Find where the given text appears and provide that cell's center as [X, Y] coordinate. 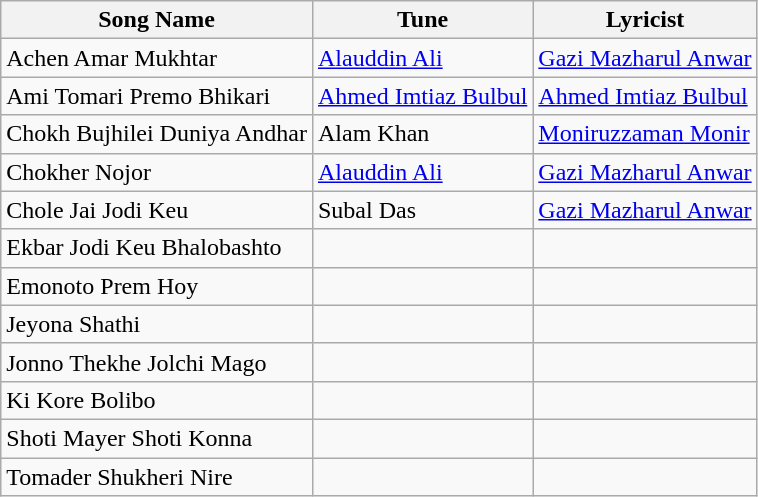
Jeyona Shathi [157, 324]
Emonoto Prem Hoy [157, 286]
Tomader Shukheri Nire [157, 477]
Song Name [157, 20]
Shoti Mayer Shoti Konna [157, 438]
Achen Amar Mukhtar [157, 58]
Jonno Thekhe Jolchi Mago [157, 362]
Ki Kore Bolibo [157, 400]
Alam Khan [422, 134]
Subal Das [422, 210]
Chokher Nojor [157, 172]
Chole Jai Jodi Keu [157, 210]
Chokh Bujhilei Duniya Andhar [157, 134]
Ekbar Jodi Keu Bhalobashto [157, 248]
Moniruzzaman Monir [645, 134]
Ami Tomari Premo Bhikari [157, 96]
Lyricist [645, 20]
Tune [422, 20]
